Output the [x, y] coordinate of the center of the cell containing the given text.  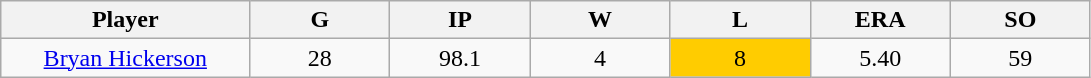
Bryan Hickerson [126, 58]
59 [1020, 58]
IP [460, 20]
28 [320, 58]
L [740, 20]
SO [1020, 20]
Player [126, 20]
98.1 [460, 58]
G [320, 20]
W [600, 20]
5.40 [880, 58]
4 [600, 58]
8 [740, 58]
ERA [880, 20]
